Detect which cell encompasses the target text, then output its (x, y) center coordinate. 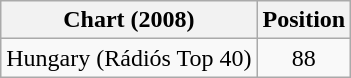
88 (304, 58)
Hungary (Rádiós Top 40) (129, 58)
Position (304, 20)
Chart (2008) (129, 20)
